From the cell containing the given text, extract its center point as (X, Y) coordinate. 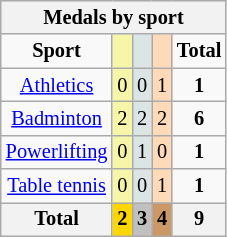
Medals by sport (114, 17)
Table tennis (57, 186)
Athletics (57, 85)
Sport (57, 51)
Powerlifting (57, 152)
6 (199, 118)
3 (142, 219)
9 (199, 219)
Badminton (57, 118)
4 (162, 219)
